Return [X, Y] of the center of cell containing provided text 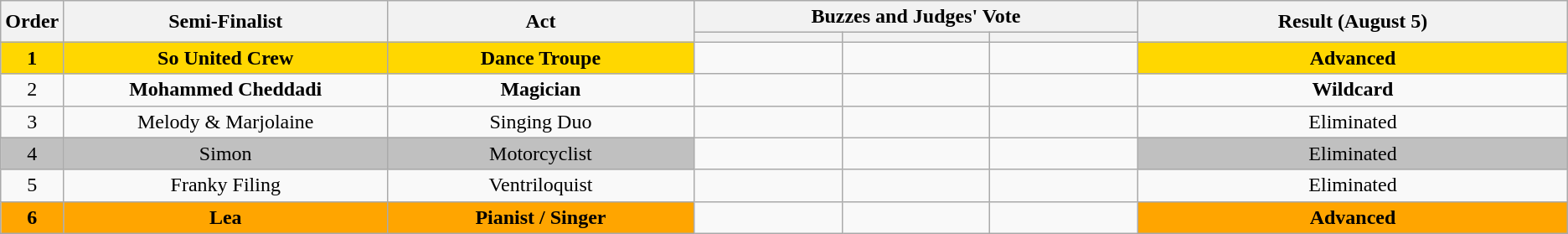
Act [541, 22]
Buzzes and Judges' Vote [916, 17]
4 [32, 153]
Lea [226, 217]
2 [32, 90]
5 [32, 185]
Dance Troupe [541, 58]
Ventriloquist [541, 185]
6 [32, 217]
Simon [226, 153]
Order [32, 22]
Mohammed Cheddadi [226, 90]
Franky Filing [226, 185]
Pianist / Singer [541, 217]
3 [32, 122]
Semi-Finalist [226, 22]
So United Crew [226, 58]
Melody & Marjolaine [226, 122]
Singing Duo [541, 122]
1 [32, 58]
Magician [541, 90]
Motorcyclist [541, 153]
Result (August 5) [1353, 22]
Wildcard [1353, 90]
